Scan for the cell matching the given text and deliver its [x, y] coordinate at center. 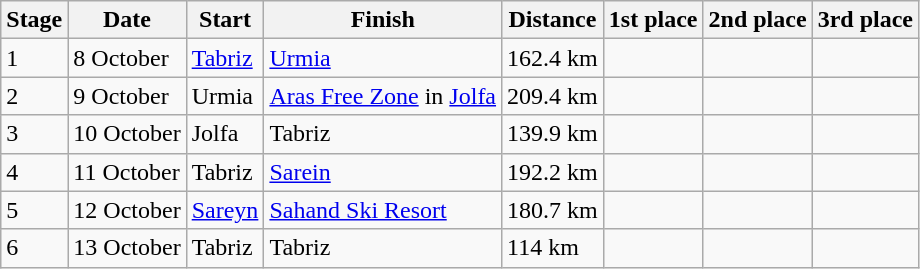
Start [225, 20]
8 October [127, 58]
180.7 km [553, 210]
10 October [127, 134]
Sahand Ski Resort [383, 210]
5 [34, 210]
6 [34, 248]
Finish [383, 20]
4 [34, 172]
192.2 km [553, 172]
Stage [34, 20]
Date [127, 20]
Distance [553, 20]
1st place [653, 20]
13 October [127, 248]
209.4 km [553, 96]
12 October [127, 210]
Aras Free Zone in Jolfa [383, 96]
11 October [127, 172]
3 [34, 134]
Jolfa [225, 134]
2nd place [758, 20]
3rd place [865, 20]
114 km [553, 248]
9 October [127, 96]
139.9 km [553, 134]
Sareyn [225, 210]
2 [34, 96]
Sarein [383, 172]
162.4 km [553, 58]
1 [34, 58]
